Provide the (x, y) coordinate of the cell's center where the given text is located.  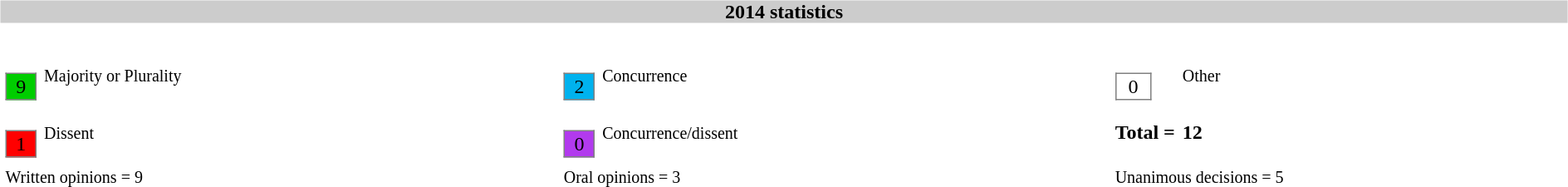
Majority or Plurality (301, 76)
Other (1373, 76)
2014 statistics (784, 12)
Dissent (301, 132)
12 (1373, 132)
Concurrence/dissent (855, 132)
Total = (1145, 132)
Concurrence (855, 76)
